Scan for the cell matching the given text and deliver its [x, y] coordinate at center. 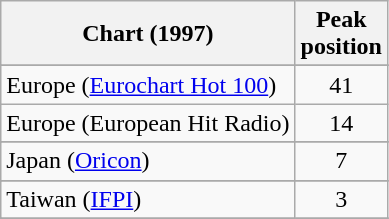
7 [341, 161]
3 [341, 199]
Chart (1997) [148, 34]
Europe (Eurochart Hot 100) [148, 85]
Europe (European Hit Radio) [148, 123]
41 [341, 85]
Japan (Oricon) [148, 161]
Taiwan (IFPI) [148, 199]
14 [341, 123]
Peakposition [341, 34]
